Pinpoint the cell where the given text exists, returning its [x, y] midpoint coordinate. 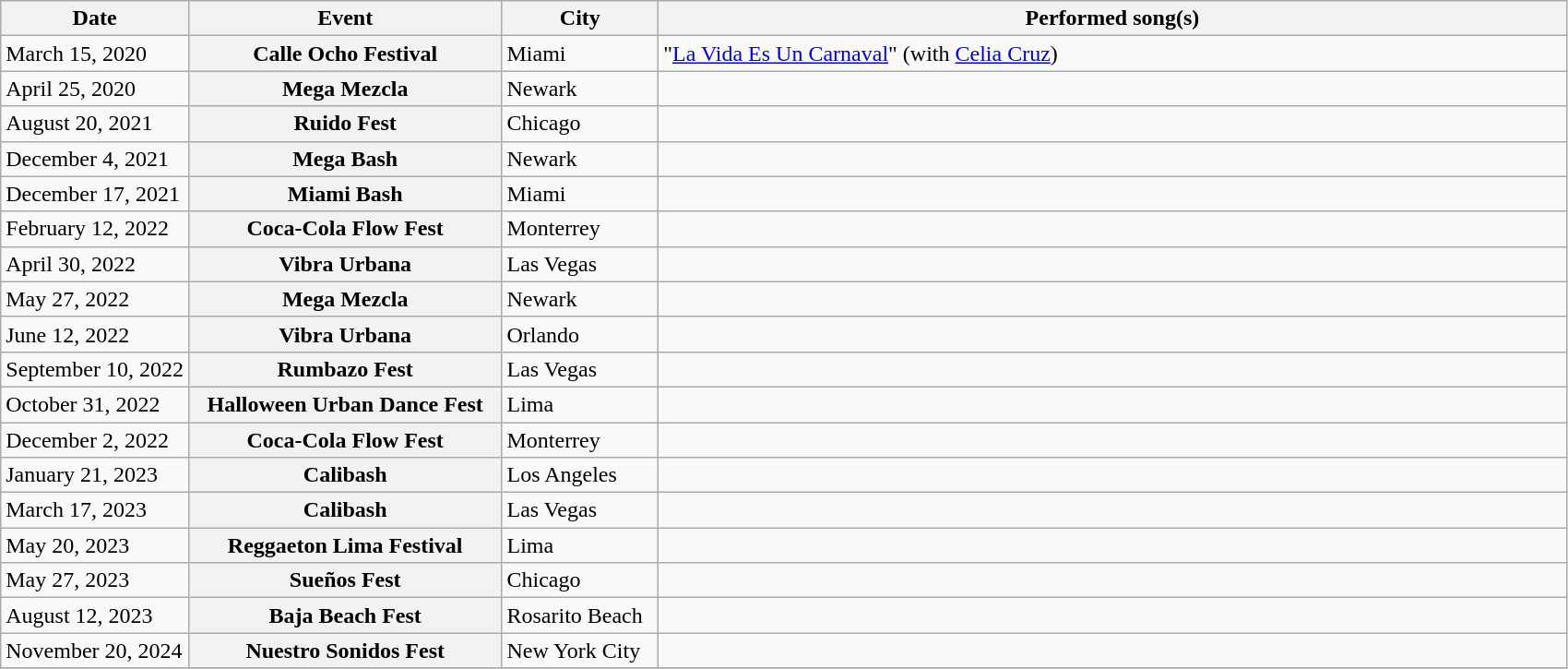
Nuestro Sonidos Fest [345, 651]
Reggaeton Lima Festival [345, 545]
"La Vida Es Un Carnaval" (with Celia Cruz) [1112, 54]
Event [345, 18]
September 10, 2022 [95, 369]
Miami Bash [345, 194]
Los Angeles [580, 475]
February 12, 2022 [95, 229]
October 31, 2022 [95, 404]
Mega Bash [345, 159]
November 20, 2024 [95, 651]
April 25, 2020 [95, 89]
December 4, 2021 [95, 159]
May 27, 2023 [95, 580]
Halloween Urban Dance Fest [345, 404]
New York City [580, 651]
Date [95, 18]
Performed song(s) [1112, 18]
Orlando [580, 334]
January 21, 2023 [95, 475]
Rosarito Beach [580, 615]
March 15, 2020 [95, 54]
City [580, 18]
Ruido Fest [345, 124]
April 30, 2022 [95, 264]
Rumbazo Fest [345, 369]
December 17, 2021 [95, 194]
August 12, 2023 [95, 615]
March 17, 2023 [95, 510]
Sueños Fest [345, 580]
Calle Ocho Festival [345, 54]
May 20, 2023 [95, 545]
June 12, 2022 [95, 334]
Baja Beach Fest [345, 615]
May 27, 2022 [95, 299]
December 2, 2022 [95, 440]
August 20, 2021 [95, 124]
